Capture the cell that displays the provided text and extract its (X, Y) central coordinate. 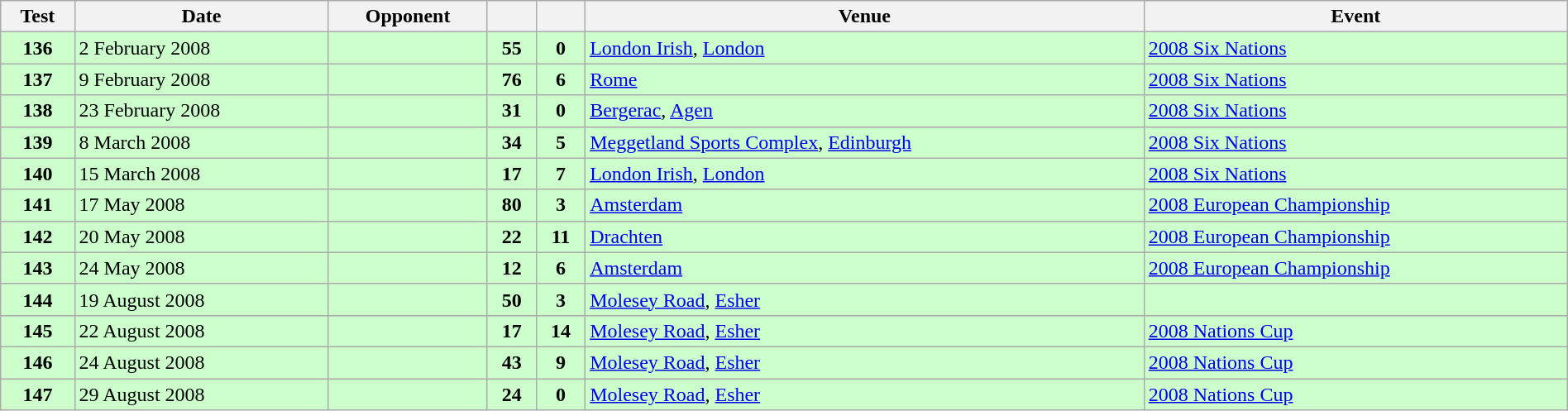
7 (561, 174)
76 (511, 79)
8 March 2008 (202, 142)
Rome (865, 79)
Bergerac, Agen (865, 111)
12 (511, 268)
14 (561, 331)
Venue (865, 17)
145 (38, 331)
Event (1355, 17)
24 August 2008 (202, 362)
140 (38, 174)
9 February 2008 (202, 79)
17 May 2008 (202, 205)
143 (38, 268)
29 August 2008 (202, 394)
15 March 2008 (202, 174)
55 (511, 48)
11 (561, 237)
24 (511, 394)
141 (38, 205)
146 (38, 362)
31 (511, 111)
138 (38, 111)
19 August 2008 (202, 299)
43 (511, 362)
136 (38, 48)
34 (511, 142)
Meggetland Sports Complex, Edinburgh (865, 142)
22 August 2008 (202, 331)
Drachten (865, 237)
137 (38, 79)
139 (38, 142)
23 February 2008 (202, 111)
144 (38, 299)
Test (38, 17)
Date (202, 17)
22 (511, 237)
9 (561, 362)
5 (561, 142)
24 May 2008 (202, 268)
80 (511, 205)
147 (38, 394)
20 May 2008 (202, 237)
142 (38, 237)
Opponent (408, 17)
2 February 2008 (202, 48)
50 (511, 299)
